Identify which cell holds the provided text, then report its (x, y) central coordinate. 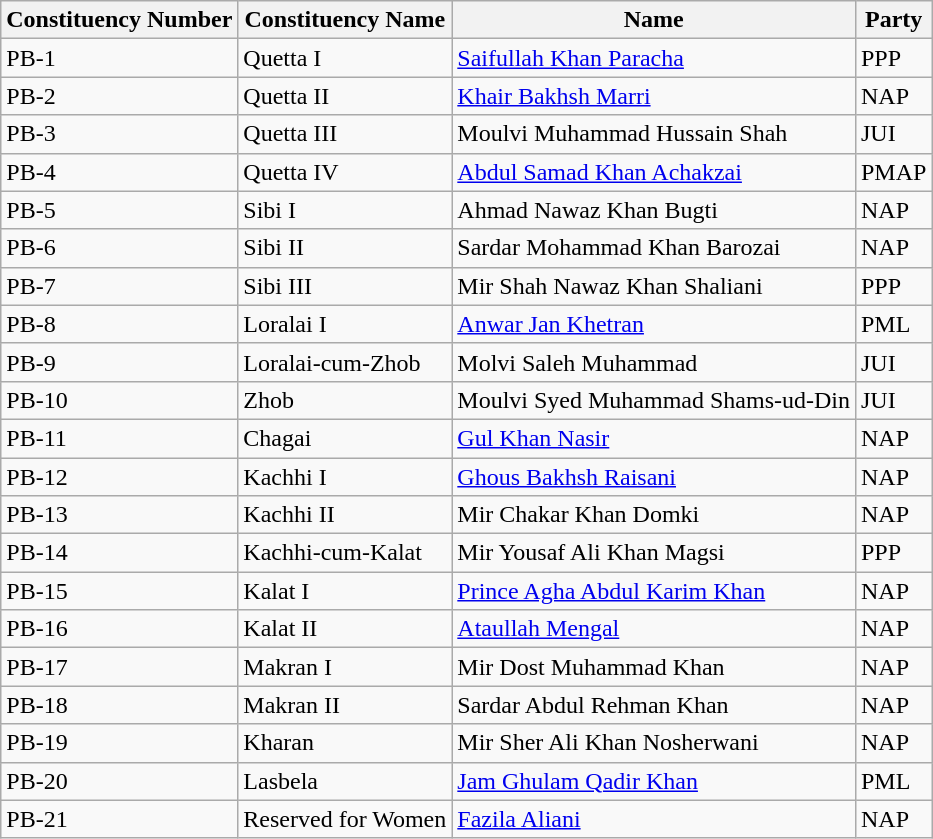
Mir Yousaf Ali Khan Magsi (654, 553)
Quetta II (345, 96)
Constituency Name (345, 20)
Saifullah Khan Paracha (654, 58)
Quetta I (345, 58)
Kachhi-cum-Kalat (345, 553)
Mir Chakar Khan Domki (654, 515)
Ghous Bakhsh Raisani (654, 477)
Abdul Samad Khan Achakzai (654, 172)
Mir Dost Muhammad Khan (654, 667)
Sardar Mohammad Khan Barozai (654, 248)
Mir Sher Ali Khan Nosherwani (654, 743)
PB-15 (120, 591)
PB-7 (120, 286)
Name (654, 20)
Anwar Jan Khetran (654, 324)
PMAP (893, 172)
PB-1 (120, 58)
Kachhi II (345, 515)
PB-12 (120, 477)
Loralai I (345, 324)
Sardar Abdul Rehman Khan (654, 705)
Quetta III (345, 134)
Moulvi Syed Muhammad Shams-ud-Din (654, 400)
Zhob (345, 400)
Party (893, 20)
Mir Shah Nawaz Khan Shaliani (654, 286)
Constituency Number (120, 20)
Prince Agha Abdul Karim Khan (654, 591)
Makran II (345, 705)
Sibi I (345, 210)
Lasbela (345, 781)
PB-9 (120, 362)
PB-14 (120, 553)
Makran I (345, 667)
Khair Bakhsh Marri (654, 96)
Sibi II (345, 248)
Loralai-cum-Zhob (345, 362)
PB-8 (120, 324)
Ahmad Nawaz Khan Bugti (654, 210)
Kalat II (345, 629)
Sibi III (345, 286)
Moulvi Muhammad Hussain Shah (654, 134)
Fazila Aliani (654, 819)
PB-3 (120, 134)
PB-10 (120, 400)
PB-19 (120, 743)
Jam Ghulam Qadir Khan (654, 781)
PB-17 (120, 667)
Kachhi I (345, 477)
Kalat I (345, 591)
PB-20 (120, 781)
PB-4 (120, 172)
PB-5 (120, 210)
PB-11 (120, 438)
PB-18 (120, 705)
PB-21 (120, 819)
Ataullah Mengal (654, 629)
Kharan (345, 743)
PB-6 (120, 248)
Reserved for Women (345, 819)
PB-13 (120, 515)
PB-16 (120, 629)
PB-2 (120, 96)
Quetta IV (345, 172)
Chagai (345, 438)
Gul Khan Nasir (654, 438)
Molvi Saleh Muhammad (654, 362)
